Locate the cell with the specified text and output its (X, Y) center coordinate. 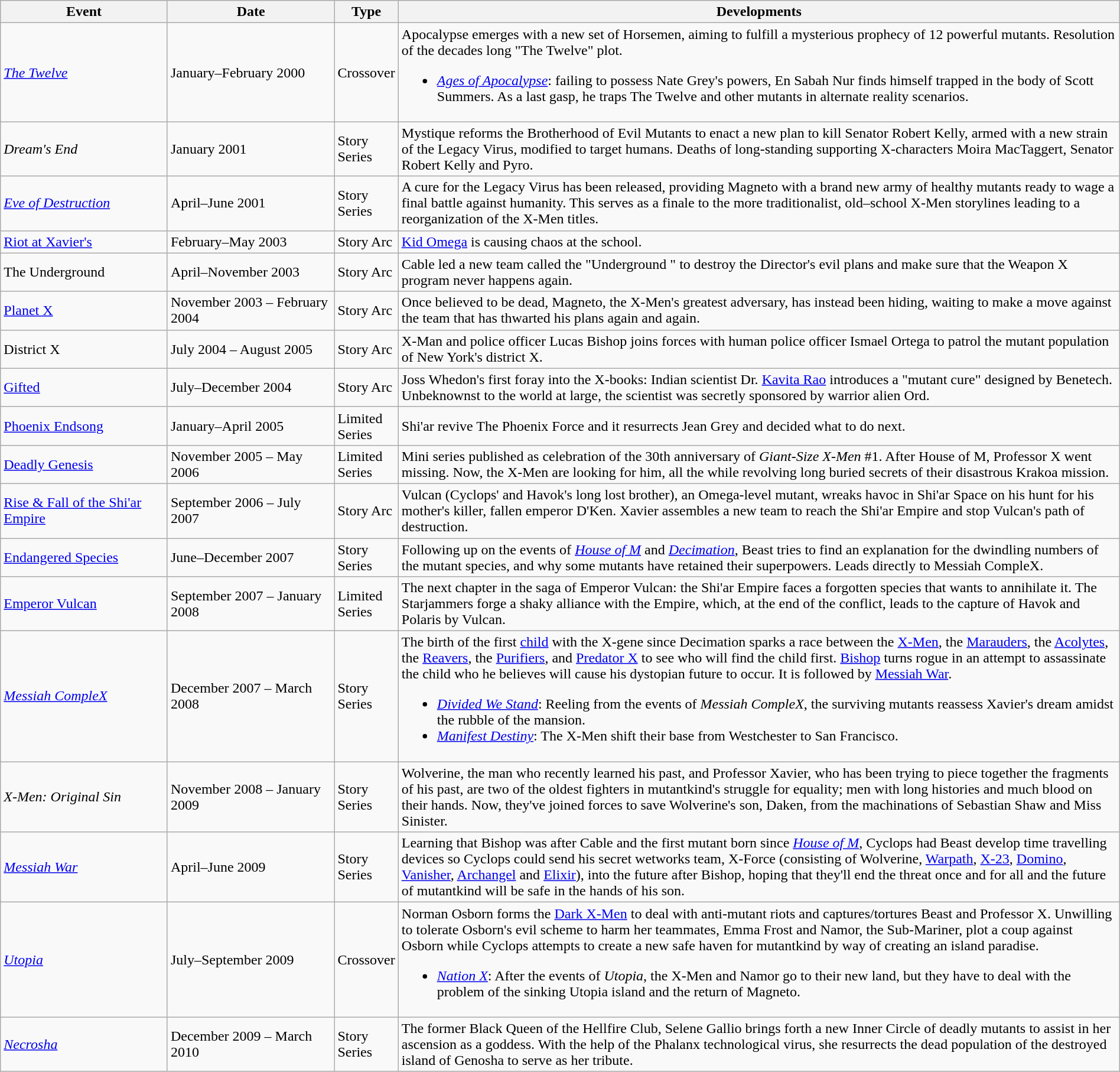
July–September 2009 (250, 960)
Cable led a new team called the "Underground " to destroy the Director's evil plans and make sure that the Weapon X program never happens again. (758, 272)
Messiah CompleX (84, 696)
Planet X (84, 311)
February–May 2003 (250, 242)
District X (84, 349)
January–April 2005 (250, 425)
July 2004 – August 2005 (250, 349)
September 2006 – July 2007 (250, 511)
Deadly Genesis (84, 464)
September 2007 – January 2008 (250, 604)
January 2001 (250, 149)
Date (250, 12)
X-Man and police officer Lucas Bishop joins forces with human police officer Ismael Ortega to patrol the mutant population of New York's district X. (758, 349)
Event (84, 12)
The Underground (84, 272)
Developments (758, 12)
Riot at Xavier's (84, 242)
The Twelve (84, 72)
December 2007 – March 2008 (250, 696)
April–November 2003 (250, 272)
Utopia (84, 960)
Necrosha (84, 1044)
November 2008 – January 2009 (250, 797)
July–December 2004 (250, 388)
Type (366, 12)
November 2005 – May 2006 (250, 464)
Endangered Species (84, 557)
Gifted (84, 388)
November 2003 – February 2004 (250, 311)
X-Men: Original Sin (84, 797)
Dream's End (84, 149)
Kid Omega is causing chaos at the school. (758, 242)
Shi'ar revive The Phoenix Force and it resurrects Jean Grey and decided what to do next. (758, 425)
Phoenix Endsong (84, 425)
Eve of Destruction (84, 203)
April–June 2009 (250, 868)
December 2009 – March 2010 (250, 1044)
Rise & Fall of the Shi'ar Empire (84, 511)
April–June 2001 (250, 203)
Emperor Vulcan (84, 604)
Messiah War (84, 868)
January–February 2000 (250, 72)
June–December 2007 (250, 557)
